For the text-containing cell, return its midpoint in [X, Y] coordinate format. 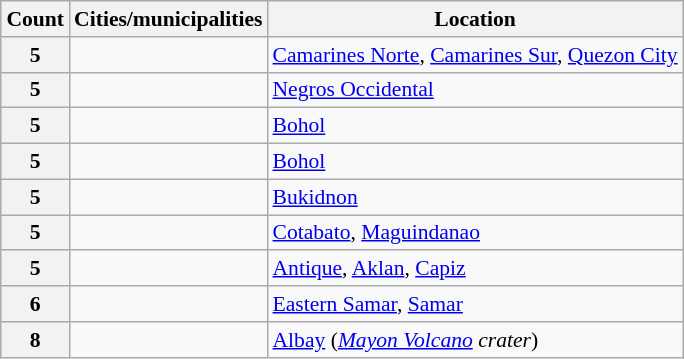
Cotabato, Maguindanao [474, 232]
Location [474, 19]
Camarines Norte, Camarines Sur, Quezon City [474, 54]
Eastern Samar, Samar [474, 304]
Albay (Mayon Volcano crater) [474, 339]
Antique, Aklan, Capiz [474, 268]
Bukidnon [474, 197]
Count [35, 19]
6 [35, 304]
Negros Occidental [474, 90]
Cities/municipalities [168, 19]
8 [35, 339]
